For the text-containing cell, return its midpoint in [x, y] coordinate format. 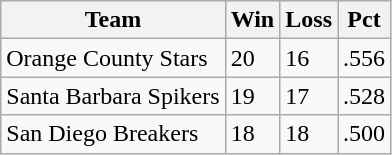
Pct [364, 20]
.500 [364, 134]
17 [309, 96]
Win [252, 20]
16 [309, 58]
Santa Barbara Spikers [113, 96]
.556 [364, 58]
Loss [309, 20]
19 [252, 96]
20 [252, 58]
San Diego Breakers [113, 134]
Orange County Stars [113, 58]
.528 [364, 96]
Team [113, 20]
